Find where the given text appears and provide that cell's center as [x, y] coordinate. 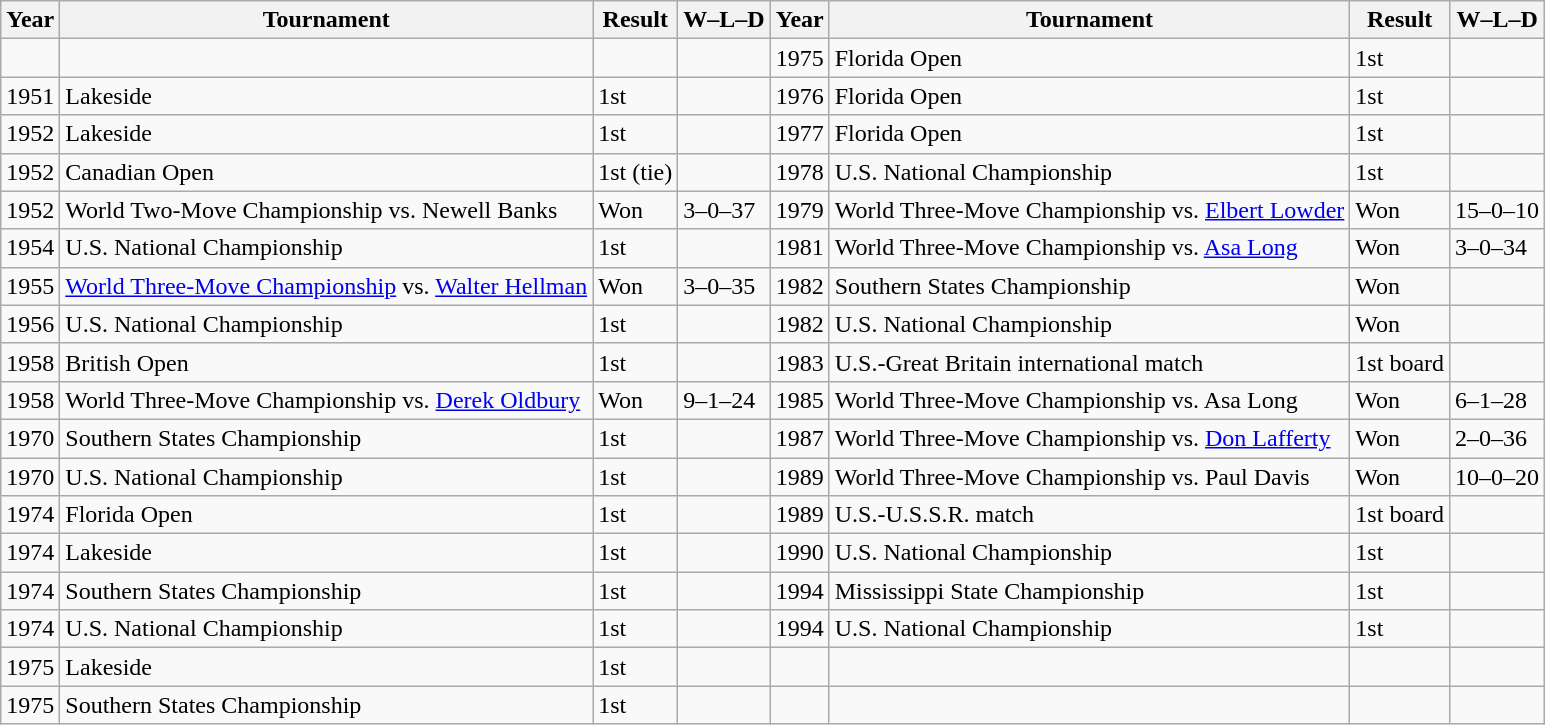
1976 [800, 96]
3–0–35 [724, 286]
1st (tie) [636, 172]
World Two-Move Championship vs. Newell Banks [326, 210]
2–0–36 [1498, 438]
1987 [800, 438]
1990 [800, 553]
1978 [800, 172]
World Three-Move Championship vs. Paul Davis [1090, 477]
1977 [800, 134]
British Open [326, 362]
9–1–24 [724, 400]
1955 [30, 286]
1954 [30, 248]
3–0–34 [1498, 248]
U.S.-U.S.S.R. match [1090, 515]
1956 [30, 324]
1985 [800, 400]
U.S.-Great Britain international match [1090, 362]
Mississippi State Championship [1090, 591]
Canadian Open [326, 172]
15–0–10 [1498, 210]
1951 [30, 96]
World Three-Move Championship vs. Elbert Lowder [1090, 210]
1983 [800, 362]
1981 [800, 248]
World Three-Move Championship vs. Walter Hellman [326, 286]
World Three-Move Championship vs. Derek Oldbury [326, 400]
World Three-Move Championship vs. Don Lafferty [1090, 438]
6–1–28 [1498, 400]
3–0–37 [724, 210]
10–0–20 [1498, 477]
1979 [800, 210]
